Provide the [x, y] coordinate of the cell's center where the given text is located.  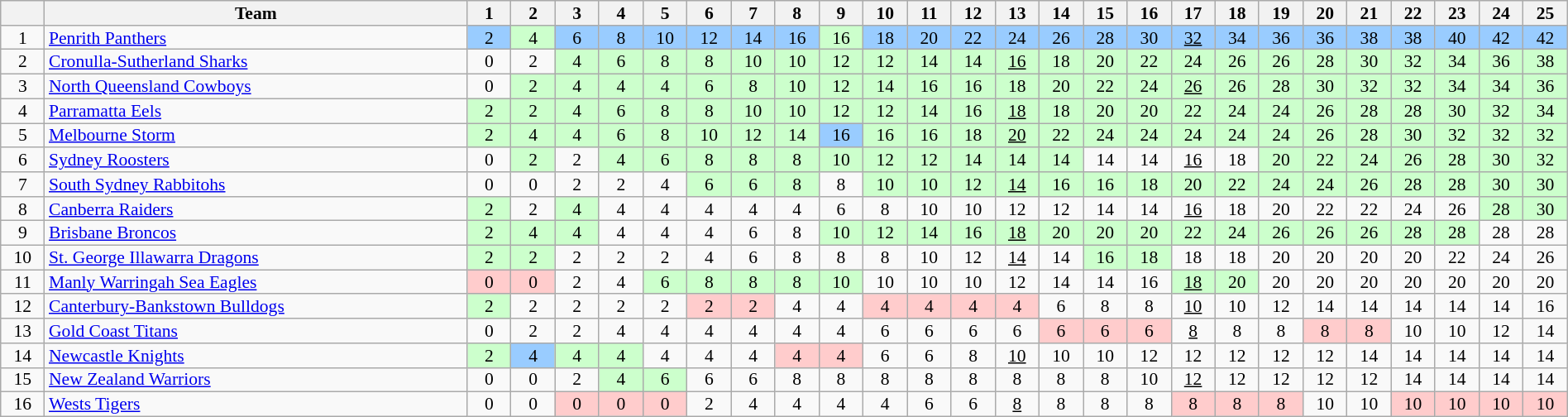
Manly Warringah Sea Eagles [256, 282]
Gold Coast Titans [256, 331]
Parramatta Eels [256, 111]
25 [1546, 13]
North Queensland Cowboys [256, 87]
21 [1370, 13]
New Zealand Warriors [256, 380]
19 [1280, 13]
Brisbane Broncos [256, 233]
Wests Tigers [256, 405]
17 [1193, 13]
Cronulla-Sutherland Sharks [256, 62]
Penrith Panthers [256, 38]
South Sydney Rabbitohs [256, 185]
Sydney Roosters [256, 160]
Canterbury-Bankstown Bulldogs [256, 307]
Melbourne Storm [256, 136]
40 [1457, 38]
Newcastle Knights [256, 356]
Team [256, 13]
Canberra Raiders [256, 209]
23 [1457, 13]
St. George Illawarra Dragons [256, 258]
